Return [x, y] of the center of cell containing provided text 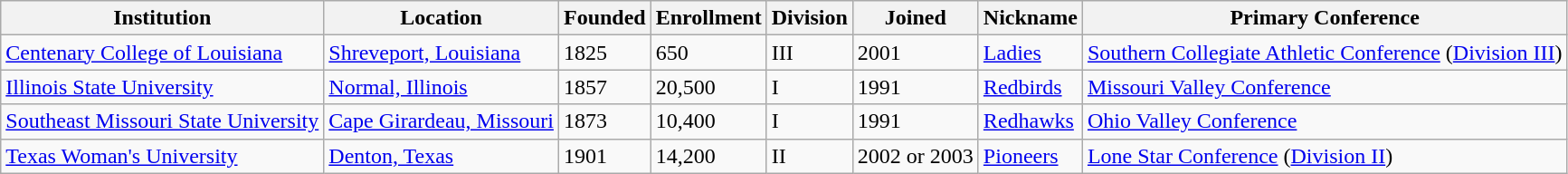
Normal, Illinois [442, 87]
14,200 [708, 156]
Primary Conference [1325, 18]
Denton, Texas [442, 156]
Joined [916, 18]
Redbirds [1030, 87]
Texas Woman's University [163, 156]
1825 [604, 53]
Institution [163, 18]
650 [708, 53]
Illinois State University [163, 87]
Location [442, 18]
Pioneers [1030, 156]
Cape Girardeau, Missouri [442, 121]
Founded [604, 18]
Division [809, 18]
1873 [604, 121]
2001 [916, 53]
Lone Star Conference (Division II) [1325, 156]
Southern Collegiate Athletic Conference (Division III) [1325, 53]
Southeast Missouri State University [163, 121]
20,500 [708, 87]
Nickname [1030, 18]
II [809, 156]
Missouri Valley Conference [1325, 87]
1857 [604, 87]
Ladies [1030, 53]
10,400 [708, 121]
Ohio Valley Conference [1325, 121]
1901 [604, 156]
Shreveport, Louisiana [442, 53]
III [809, 53]
Centenary College of Louisiana [163, 53]
Enrollment [708, 18]
2002 or 2003 [916, 156]
Redhawks [1030, 121]
